Return the (x, y) coordinate for the center point of the cell that contains the specified text.  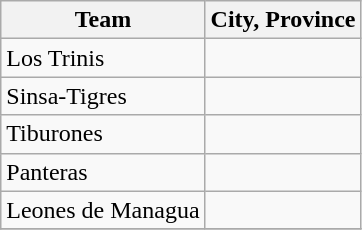
Tiburones (103, 134)
Los Trinis (103, 58)
City, Province (283, 20)
Team (103, 20)
Panteras (103, 172)
Sinsa-Tigres (103, 96)
Leones de Managua (103, 210)
